Output the (x, y) coordinate of the center of the cell containing the given text.  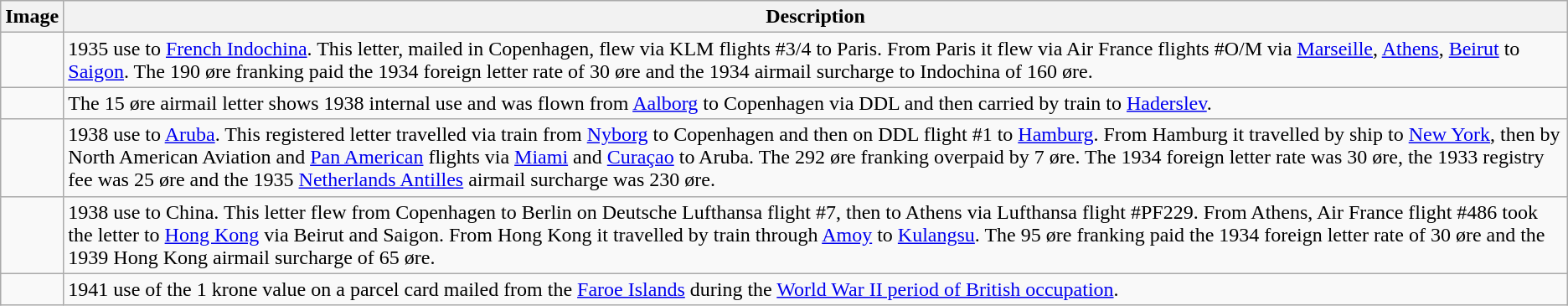
Description (816, 17)
Image (32, 17)
1941 use of the 1 krone value on a parcel card mailed from the Faroe Islands during the World War II period of British occupation. (816, 289)
The 15 øre airmail letter shows 1938 internal use and was flown from Aalborg to Copenhagen via DDL and then carried by train to Haderslev. (816, 103)
